Find where the given text appears and provide that cell's center as (x, y) coordinate. 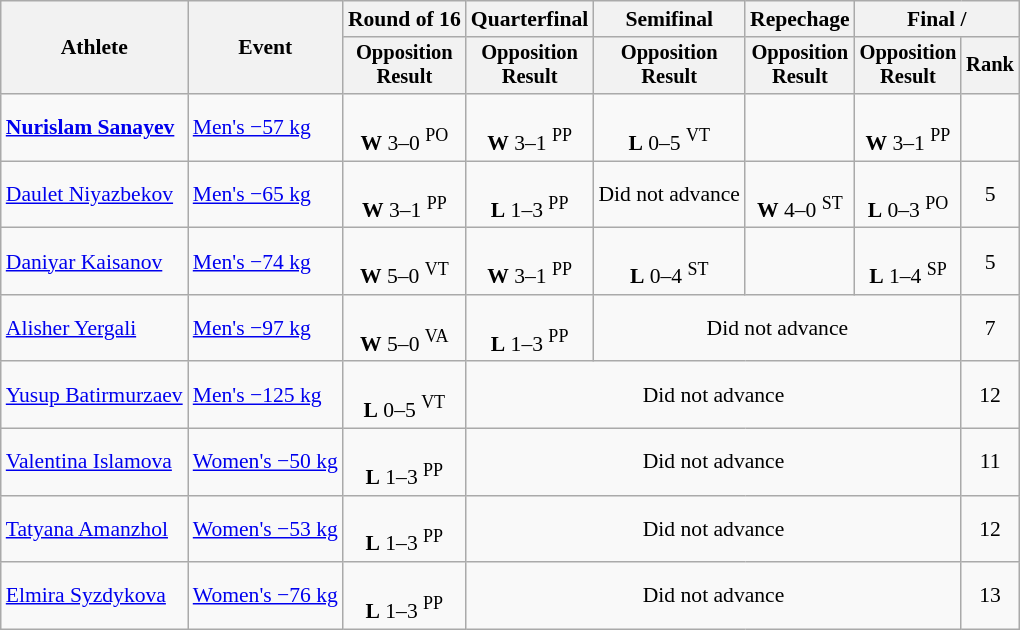
Women's −76 kg (266, 596)
L 0–3 PO (908, 194)
Alisher Yergali (94, 328)
Daulet Niyazbekov (94, 194)
W 3–0 PO (404, 128)
Repechage (800, 19)
W 4–0 ST (800, 194)
Men's −74 kg (266, 262)
Valentina Islamova (94, 462)
Men's −57 kg (266, 128)
13 (990, 596)
L 1–4 SP (908, 262)
Men's −65 kg (266, 194)
Round of 16 (404, 19)
7 (990, 328)
Women's −53 kg (266, 528)
Rank (990, 66)
Semifinal (669, 19)
Nurislam Sanayev (94, 128)
Event (266, 48)
Final / (937, 19)
W 5–0 VA (404, 328)
Yusup Batirmurzaev (94, 396)
Men's −97 kg (266, 328)
Women's −50 kg (266, 462)
Daniyar Kaisanov (94, 262)
Elmira Syzdykova (94, 596)
Quarterfinal (530, 19)
Athlete (94, 48)
11 (990, 462)
W 5–0 VT (404, 262)
Tatyana Amanzhol (94, 528)
L 0–4 ST (669, 262)
Men's −125 kg (266, 396)
